Provide the (x, y) coordinate of the cell's center where the given text is located.  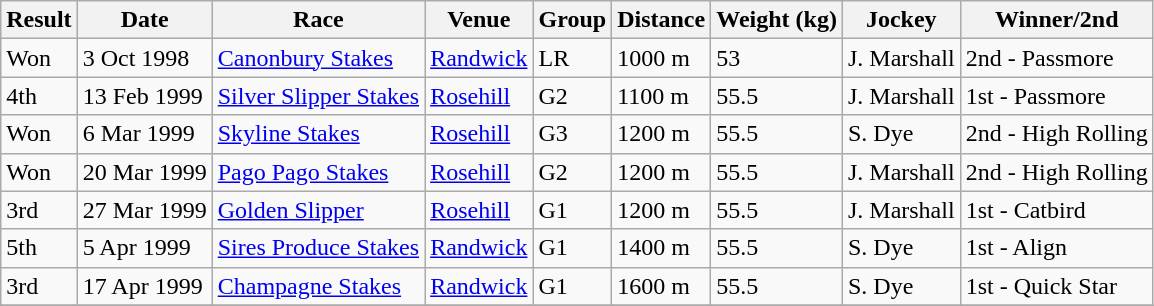
Pago Pago Stakes (318, 172)
Golden Slipper (318, 210)
1600 m (662, 286)
1st - Align (1056, 248)
Champagne Stakes (318, 286)
13 Feb 1999 (144, 96)
Silver Slipper Stakes (318, 96)
1st - Passmore (1056, 96)
Race (318, 20)
G3 (572, 134)
Skyline Stakes (318, 134)
Group (572, 20)
1400 m (662, 248)
1100 m (662, 96)
Sires Produce Stakes (318, 248)
Distance (662, 20)
LR (572, 58)
5 Apr 1999 (144, 248)
5th (39, 248)
2nd - Passmore (1056, 58)
Venue (479, 20)
20 Mar 1999 (144, 172)
4th (39, 96)
3 Oct 1998 (144, 58)
Weight (kg) (777, 20)
Canonbury Stakes (318, 58)
17 Apr 1999 (144, 286)
1st - Catbird (1056, 210)
27 Mar 1999 (144, 210)
6 Mar 1999 (144, 134)
Result (39, 20)
Jockey (901, 20)
53 (777, 58)
Winner/2nd (1056, 20)
1st - Quick Star (1056, 286)
1000 m (662, 58)
Date (144, 20)
